Locate the cell with the specified text and output its [x, y] center coordinate. 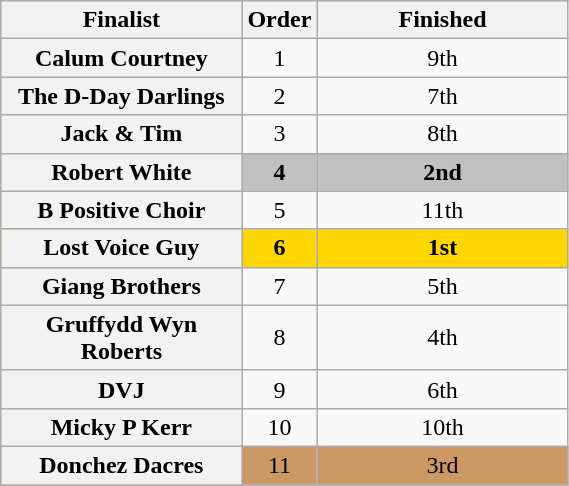
1 [280, 58]
Gruffydd Wyn Roberts [122, 338]
11 [280, 465]
DVJ [122, 389]
Order [280, 20]
Lost Voice Guy [122, 248]
4 [280, 172]
6th [442, 389]
3rd [442, 465]
2nd [442, 172]
5 [280, 210]
8th [442, 134]
Calum Courtney [122, 58]
10th [442, 427]
7th [442, 96]
B Positive Choir [122, 210]
10 [280, 427]
Finalist [122, 20]
Donchez Dacres [122, 465]
8 [280, 338]
5th [442, 286]
3 [280, 134]
Robert White [122, 172]
Finished [442, 20]
7 [280, 286]
2 [280, 96]
1st [442, 248]
Giang Brothers [122, 286]
4th [442, 338]
6 [280, 248]
Micky P Kerr [122, 427]
9 [280, 389]
Jack & Tim [122, 134]
The D-Day Darlings [122, 96]
9th [442, 58]
11th [442, 210]
